Output the [x, y] coordinate of the center of the cell containing the given text.  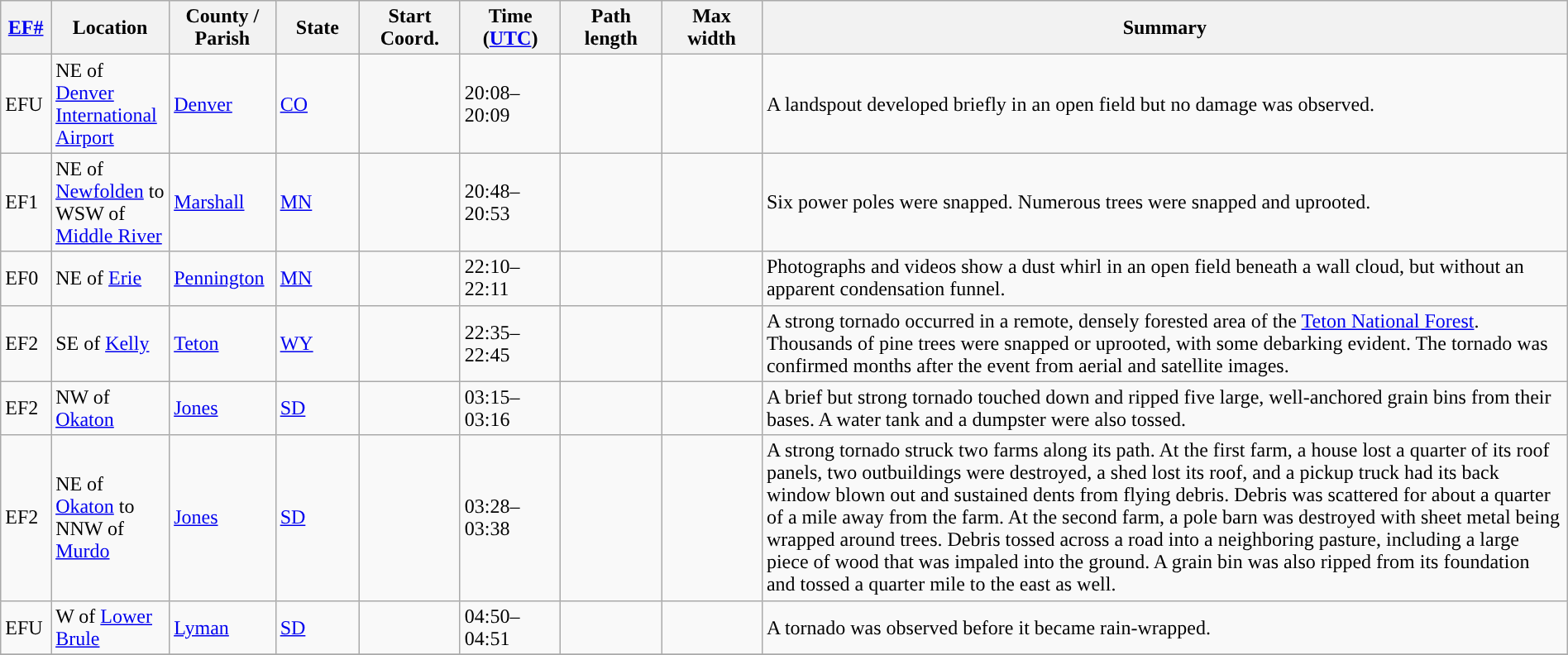
22:35–22:45 [510, 343]
County / Parish [222, 28]
A tornado was observed before it became rain-wrapped. [1164, 627]
A landspout developed briefly in an open field but no damage was observed. [1164, 104]
22:10–22:11 [510, 278]
Path length [611, 28]
NE of Denver International Airport [111, 104]
20:08–20:09 [510, 104]
Denver [222, 104]
Summary [1164, 28]
NE of Newfolden to WSW of Middle River [111, 202]
Start Coord. [410, 28]
03:15–03:16 [510, 409]
Location [111, 28]
CO [318, 104]
NE of Erie [111, 278]
Pennington [222, 278]
Marshall [222, 202]
Photographs and videos show a dust whirl in an open field beneath a wall cloud, but without an apparent condensation funnel. [1164, 278]
Lyman [222, 627]
03:28–03:38 [510, 518]
NE of Okaton to NNW of Murdo [111, 518]
EF1 [26, 202]
04:50–04:51 [510, 627]
EF0 [26, 278]
20:48–20:53 [510, 202]
Teton [222, 343]
WY [318, 343]
SE of Kelly [111, 343]
State [318, 28]
Six power poles were snapped. Numerous trees were snapped and uprooted. [1164, 202]
NW of Okaton [111, 409]
Time (UTC) [510, 28]
W of Lower Brule [111, 627]
Max width [712, 28]
EF# [26, 28]
